Determine the (x, y) coordinate at the center of the cell enclosing the given text.  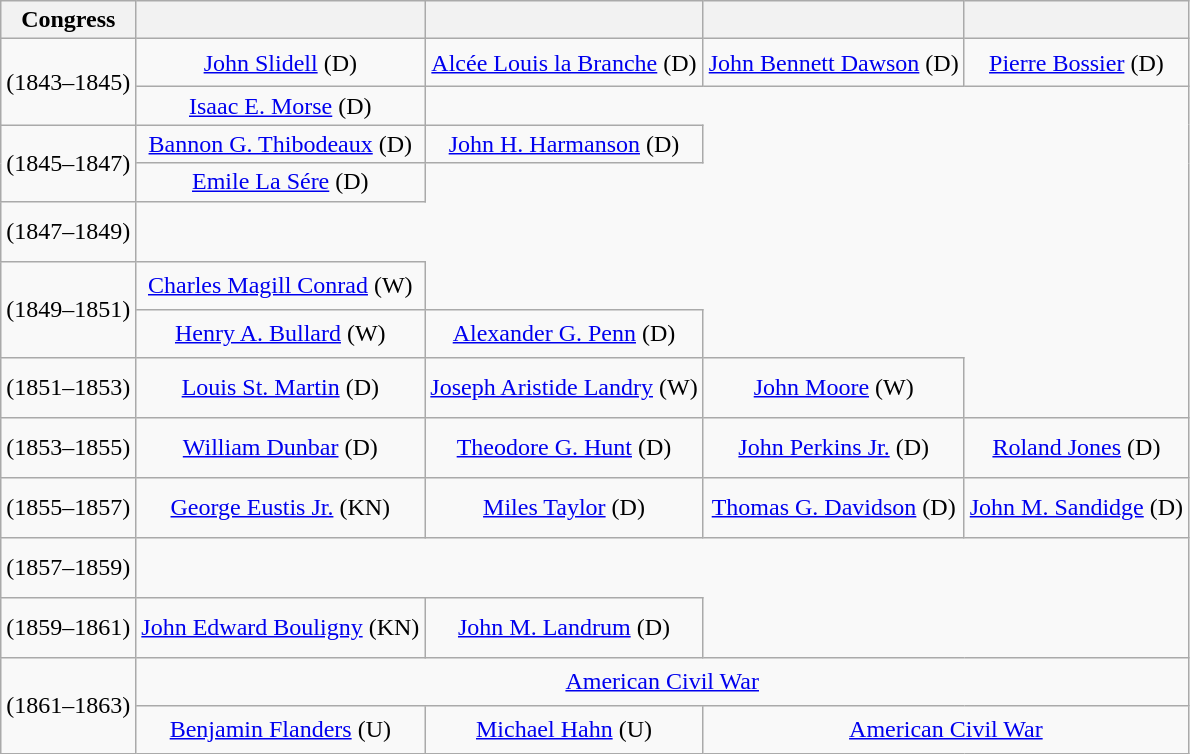
John H. Harmanson (D) (564, 144)
Michael Hahn (U) (564, 729)
Louis St. Martin (D) (280, 387)
Theodore G. Hunt (D) (564, 447)
Benjamin Flanders (U) (280, 729)
(1857–1859) (68, 567)
Isaac E. Morse (D) (280, 106)
(1861–1863) (68, 705)
William Dunbar (D) (280, 447)
George Eustis Jr. (KN) (280, 507)
(1855–1857) (68, 507)
Miles Taylor (D) (564, 507)
Emile La Sére (D) (280, 182)
Bannon G. Thibodeaux (D) (280, 144)
Thomas G. Davidson (D) (834, 507)
(1853–1855) (68, 447)
Pierre Bossier (D) (1076, 63)
Charles Magill Conrad (W) (280, 285)
(1845–1847) (68, 163)
(1849–1851) (68, 309)
Alcée Louis la Branche (D) (564, 63)
(1843–1845) (68, 82)
John M. Sandidge (D) (1076, 507)
John Edward Bouligny (KN) (280, 627)
John Perkins Jr. (D) (834, 447)
Henry A. Bullard (W) (280, 333)
(1847–1849) (68, 231)
John Slidell (D) (280, 63)
John Bennett Dawson (D) (834, 63)
Alexander G. Penn (D) (564, 333)
John M. Landrum (D) (564, 627)
Joseph Aristide Landry (W) (564, 387)
Roland Jones (D) (1076, 447)
(1859–1861) (68, 627)
Congress (68, 20)
(1851–1853) (68, 387)
John Moore (W) (834, 387)
